Capture the cell that displays the provided text and extract its [X, Y] central coordinate. 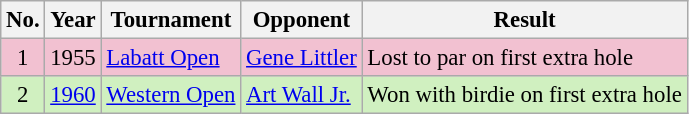
No. [23, 20]
2 [23, 95]
Western Open [171, 95]
Lost to par on first extra hole [524, 58]
Tournament [171, 20]
1960 [73, 95]
Opponent [302, 20]
Art Wall Jr. [302, 95]
Year [73, 20]
Won with birdie on first extra hole [524, 95]
Result [524, 20]
Labatt Open [171, 58]
Gene Littler [302, 58]
1955 [73, 58]
1 [23, 58]
